Output the (x, y) coordinate of the center of the cell containing the given text.  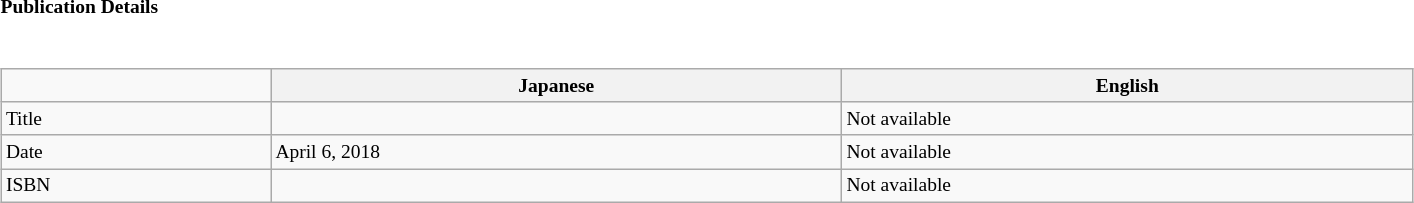
Japanese (556, 86)
English (1128, 86)
April 6, 2018 (556, 152)
Title (136, 118)
Date (136, 152)
ISBN (136, 186)
